From the cell containing the given text, extract its center point as [x, y] coordinate. 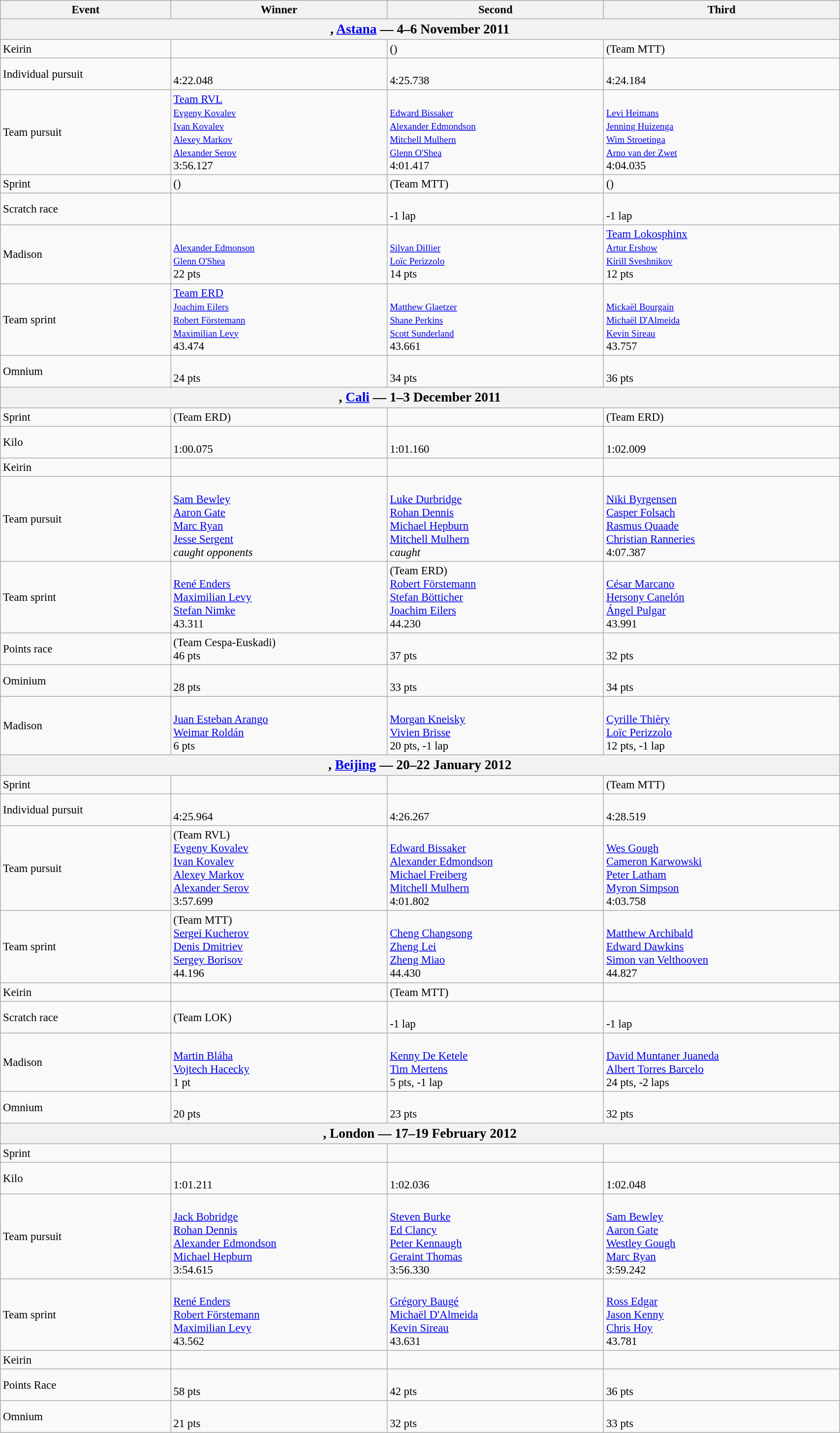
4:28.519 [721, 810]
Edward BissakerAlexander EdmondsonMichael FreibergMitchell Mulhern4:01.802 [496, 868]
Silvan DillierLoïc Perizzolo14 pts [496, 255]
4:25.738 [496, 74]
28 pts [279, 681]
4:26.267 [496, 810]
Morgan KneiskyVivien Brisse20 pts, -1 lap [496, 726]
Third [721, 10]
23 pts [496, 1107]
(Team LOK) [279, 1017]
Points Race [86, 1385]
, Beijing — 20–22 January 2012 [420, 765]
Matthew ArchibaldEdward DawkinsSimon van Velthooven44.827 [721, 947]
(Team RVL)Evgeny KovalevIvan KovalevAlexey MarkovAlexander Serov3:57.699 [279, 868]
Team ERDJoachim EilersRobert FörstemannMaximilian Levy43.474 [279, 319]
Ross EdgarJason KennyChris Hoy43.781 [721, 1315]
Grégory BaugéMichaël D'AlmeidaKevin Sireau43.631 [496, 1315]
(Team MTT)Sergei KucherovDenis DmitrievSergey Borisov44.196 [279, 947]
1:02.036 [496, 1178]
Juan Esteban ArangoWeimar Roldán6 pts [279, 726]
21 pts [279, 1417]
Martin BláhaVojtech Hacecky1 pt [279, 1062]
Cyrille ThièryLoïc Perizzolo12 pts, -1 lap [721, 726]
Cheng ChangsongZheng LeiZheng Miao44.430 [496, 947]
Ominium [86, 681]
42 pts [496, 1385]
Levi HeimansJenning HuizengaWim StroetingaArno van der Zwet4:04.035 [721, 133]
Wes GoughCameron KarwowskiPeter LathamMyron Simpson4:03.758 [721, 868]
4:25.964 [279, 810]
Matthew GlaetzerShane PerkinsScott Sunderland43.661 [496, 319]
Mickaël BourgainMichaël D'AlmeidaKevin Sireau43.757 [721, 319]
4:22.048 [279, 74]
58 pts [279, 1385]
Alexander EdmonsonGlenn O'Shea22 pts [279, 255]
, Astana — 4–6 November 2011 [420, 30]
Steven BurkeEd ClancyPeter KennaughGeraint Thomas3:56.330 [496, 1236]
(Team ERD)Robert FörstemannStefan BötticherJoachim Eilers44.230 [496, 597]
Edward BissakerAlexander EdmondsonMitchell MulhernGlenn O'Shea4:01.417 [496, 133]
René EndersRobert FörstemannMaximilian Levy43.562 [279, 1315]
1:00.075 [279, 442]
, Cali — 1–3 December 2011 [420, 397]
24 pts [279, 371]
Points race [86, 649]
Sam BewleyAaron GateWestley GoughMarc Ryan3:59.242 [721, 1236]
37 pts [496, 649]
1:02.009 [721, 442]
César MarcanoHersony CanelónÁngel Pulgar43.991 [721, 597]
1:01.160 [496, 442]
René EndersMaximilian LevyStefan Nimke43.311 [279, 597]
, London — 17–19 February 2012 [420, 1133]
20 pts [279, 1107]
Winner [279, 10]
David Muntaner JuanedaAlbert Torres Barcelo24 pts, -2 laps [721, 1062]
Team RVLEvgeny KovalevIvan KovalevAlexey MarkovAlexander Serov3:56.127 [279, 133]
1:01.211 [279, 1178]
Jack BobridgeRohan DennisAlexander EdmondsonMichael Hepburn3:54.615 [279, 1236]
1:02.048 [721, 1178]
Sam BewleyAaron GateMarc RyanJesse Sergentcaught opponents [279, 519]
Niki ByrgensenCasper FolsachRasmus QuaadeChristian Ranneries4:07.387 [721, 519]
(Team Cespa-Euskadi)46 pts [279, 649]
4:24.184 [721, 74]
Luke DurbridgeRohan DennisMichael HepburnMitchell Mulherncaught [496, 519]
Team LokosphinxArtur ErshowKirill Sveshnikov12 pts [721, 255]
Second [496, 10]
Kenny De KeteleTim Mertens5 pts, -1 lap [496, 1062]
Event [86, 10]
